From the cell containing the given text, extract its center point as [X, Y] coordinate. 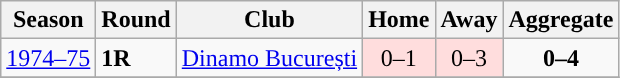
Season [48, 20]
1974–75 [48, 58]
0–4 [561, 58]
Round [136, 20]
Dinamo București [269, 58]
1R [136, 58]
Home [399, 20]
Aggregate [561, 20]
0–3 [469, 58]
0–1 [399, 58]
Away [469, 20]
Club [269, 20]
